Identify which cell holds the provided text, then report its [X, Y] central coordinate. 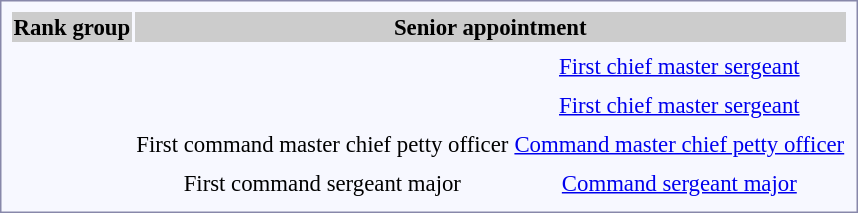
Rank group [72, 27]
Senior appointment [490, 27]
First command sergeant major [322, 183]
Command sergeant major [680, 183]
Command master chief petty officer [680, 144]
First command master chief petty officer [322, 144]
